Return (X, Y) of the center of cell containing provided text 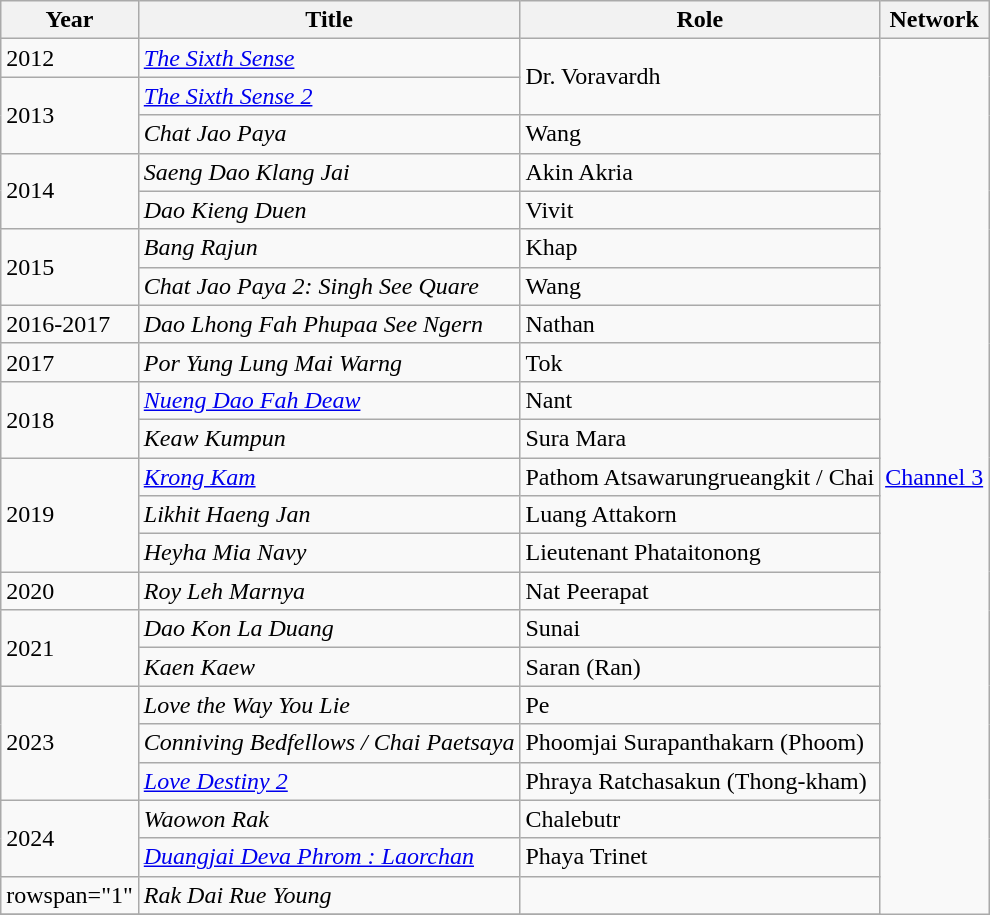
Por Yung Lung Mai Warng (329, 362)
Akin Akria (700, 172)
Love Destiny 2 (329, 781)
Phoomjai Surapanthakarn (Phoom) (700, 743)
2023 (70, 743)
2014 (70, 191)
Chalebutr (700, 819)
2012 (70, 58)
Krong Kam (329, 477)
Network (934, 20)
Dao Lhong Fah Phupaa See Ngern (329, 324)
Dao Kieng Duen (329, 210)
2019 (70, 515)
Role (700, 20)
2021 (70, 648)
Sura Mara (700, 438)
Saran (Ran) (700, 667)
Luang Attakorn (700, 515)
Title (329, 20)
Nant (700, 400)
Vivit (700, 210)
rowspan="1" (70, 895)
Saeng Dao Klang Jai (329, 172)
Dr. Voravardh (700, 77)
The Sixth Sense 2 (329, 96)
Roy Leh Marnya (329, 591)
Phraya Ratchasakun (Thong-kham) (700, 781)
Kaen Kaew (329, 667)
Nueng Dao Fah Deaw (329, 400)
Bang Rajun (329, 248)
2020 (70, 591)
2015 (70, 267)
Heyha Mia Navy (329, 553)
Dao Kon La Duang (329, 629)
Duangjai Deva Phrom : Laorchan (329, 857)
Lieutenant Phataitonong (700, 553)
The Sixth Sense (329, 58)
Pe (700, 705)
Love the Way You Lie (329, 705)
2017 (70, 362)
Waowon Rak (329, 819)
Nathan (700, 324)
Rak Dai Rue Young (329, 895)
Tok (700, 362)
Phaya Trinet (700, 857)
Chat Jao Paya 2: Singh See Quare (329, 286)
2016-2017 (70, 324)
Nat Peerapat (700, 591)
Khap (700, 248)
Pathom Atsawarungrueangkit / Chai (700, 477)
Channel 3 (934, 476)
Sunai (700, 629)
Keaw Kumpun (329, 438)
2018 (70, 419)
2024 (70, 838)
Conniving Bedfellows / Chai Paetsaya (329, 743)
Chat Jao Paya (329, 134)
Year (70, 20)
Likhit Haeng Jan (329, 515)
2013 (70, 115)
